Find where the given text appears and provide that cell's center as (x, y) coordinate. 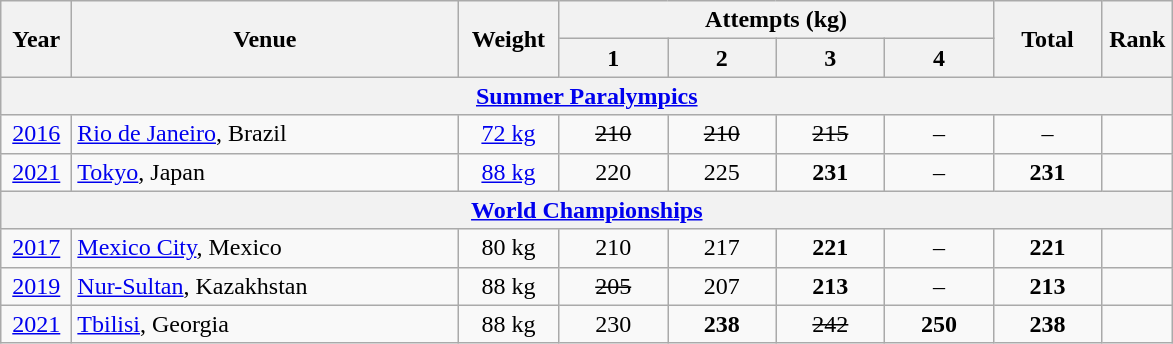
242 (830, 324)
2016 (36, 134)
72 kg (508, 134)
Nur-Sultan, Kazakhstan (265, 286)
225 (722, 172)
Mexico City, Mexico (265, 248)
2 (722, 58)
207 (722, 286)
2017 (36, 248)
80 kg (508, 248)
3 (830, 58)
Year (36, 39)
Attempts (kg) (776, 20)
Summer Paralympics (587, 96)
Weight (508, 39)
Total (1048, 39)
2019 (36, 286)
Rank (1138, 39)
205 (614, 286)
4 (940, 58)
World Championships (587, 210)
Tbilisi, Georgia (265, 324)
Venue (265, 39)
Tokyo, Japan (265, 172)
1 (614, 58)
Rio de Janeiro, Brazil (265, 134)
250 (940, 324)
215 (830, 134)
217 (722, 248)
220 (614, 172)
230 (614, 324)
